Find where the given text appears and provide that cell's center as (X, Y) coordinate. 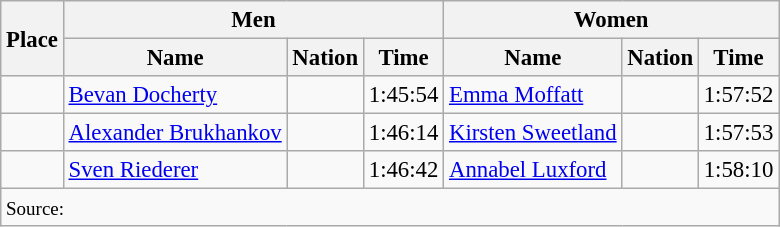
Alexander Brukhankov (175, 133)
1:45:54 (403, 95)
1:58:10 (738, 170)
Men (253, 20)
Sven Riederer (175, 170)
Source: (390, 208)
1:57:52 (738, 95)
Bevan Docherty (175, 95)
Annabel Luxford (533, 170)
1:46:42 (403, 170)
Kirsten Sweetland (533, 133)
Women (612, 20)
1:57:53 (738, 133)
Emma Moffatt (533, 95)
1:46:14 (403, 133)
Place (32, 38)
